Search for the cell housing the specified text and yield its [x, y] center coordinate. 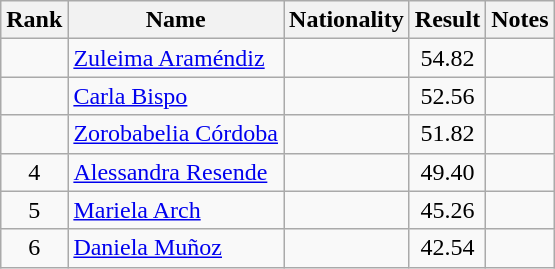
Name [176, 20]
Daniela Muñoz [176, 248]
Carla Bispo [176, 96]
Zuleima Araméndiz [176, 58]
52.56 [447, 96]
42.54 [447, 248]
Result [447, 20]
Nationality [347, 20]
5 [34, 210]
6 [34, 248]
Zorobabelia Córdoba [176, 134]
4 [34, 172]
54.82 [447, 58]
Notes [520, 20]
Rank [34, 20]
45.26 [447, 210]
51.82 [447, 134]
49.40 [447, 172]
Mariela Arch [176, 210]
Alessandra Resende [176, 172]
